Determine the [X, Y] coordinate at the center of the cell enclosing the given text.  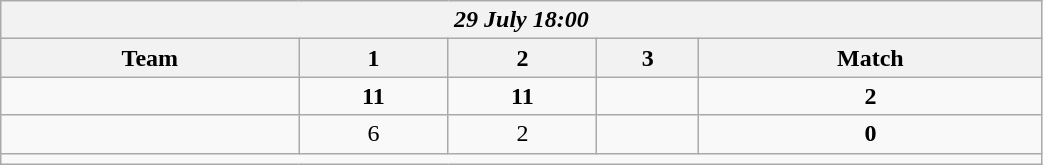
29 July 18:00 [522, 20]
3 [648, 58]
1 [374, 58]
Match [870, 58]
0 [870, 134]
6 [374, 134]
Team [150, 58]
